From the cell containing the given text, extract its center point as (X, Y) coordinate. 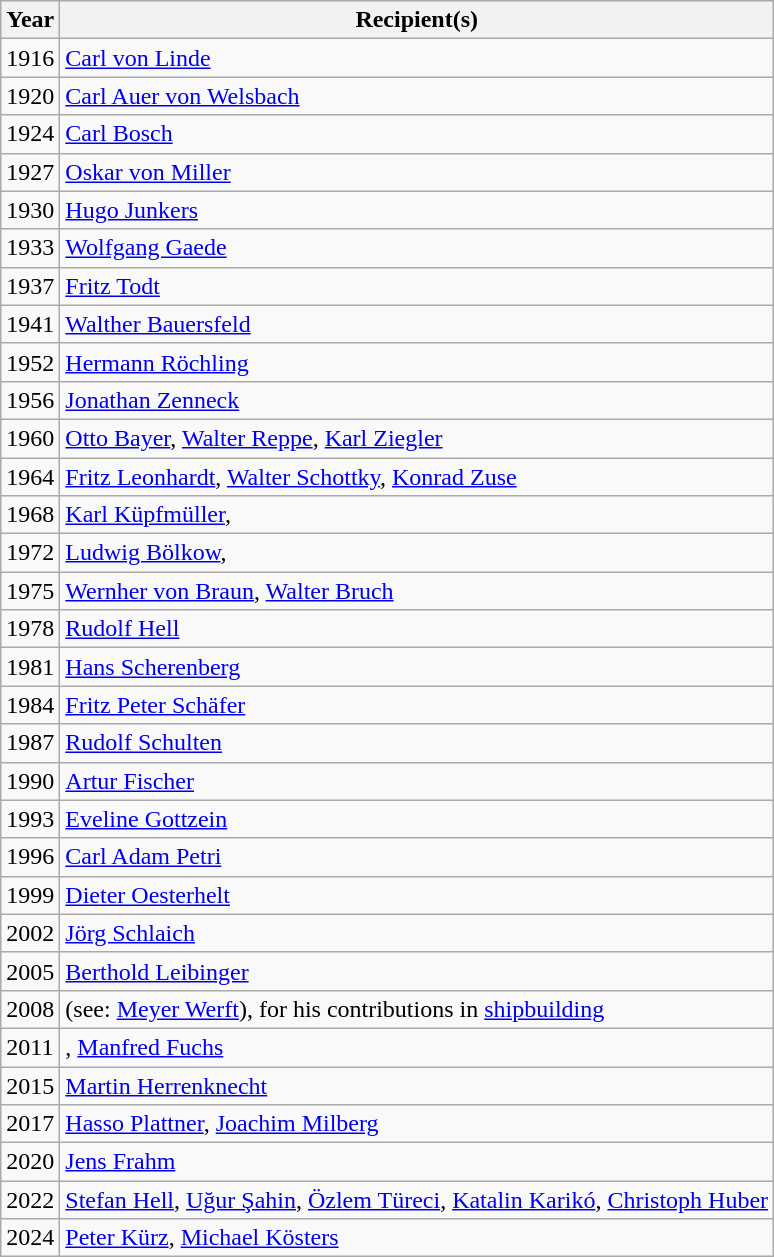
1933 (30, 248)
Hermann Röchling (417, 362)
1984 (30, 705)
Hugo Junkers (417, 210)
1968 (30, 515)
Carl Bosch (417, 134)
Karl Küpfmüller, (417, 515)
1924 (30, 134)
Oskar von Miller (417, 172)
1920 (30, 96)
, Manfred Fuchs (417, 1047)
Recipient(s) (417, 20)
Jens Frahm (417, 1162)
Hasso Plattner, Joachim Milberg (417, 1124)
Carl Adam Petri (417, 857)
Carl Auer von Welsbach (417, 96)
2024 (30, 1238)
1964 (30, 477)
Peter Kürz, Michael Kösters (417, 1238)
(see: Meyer Werft), for his contributions in shipbuilding (417, 1009)
1987 (30, 743)
Berthold Leibinger (417, 971)
2005 (30, 971)
1930 (30, 210)
Carl von Linde (417, 58)
Rudolf Hell (417, 629)
1952 (30, 362)
Dieter Oesterhelt (417, 895)
1937 (30, 286)
Stefan Hell, Uğur Şahin, Özlem Türeci, Katalin Karikó, Christoph Huber (417, 1200)
Rudolf Schulten (417, 743)
2008 (30, 1009)
Fritz Peter Schäfer (417, 705)
Jörg Schlaich (417, 933)
2015 (30, 1085)
Ludwig Bölkow, (417, 553)
1993 (30, 819)
Fritz Leonhardt, Walter Schottky, Konrad Zuse (417, 477)
1941 (30, 324)
2002 (30, 933)
Year (30, 20)
2022 (30, 1200)
Wolfgang Gaede (417, 248)
1975 (30, 591)
Hans Scherenberg (417, 667)
2017 (30, 1124)
Eveline Gottzein (417, 819)
1981 (30, 667)
Wernher von Braun, Walter Bruch (417, 591)
Jonathan Zenneck (417, 400)
Otto Bayer, Walter Reppe, Karl Ziegler (417, 438)
2011 (30, 1047)
1996 (30, 857)
Artur Fischer (417, 781)
2020 (30, 1162)
1990 (30, 781)
1916 (30, 58)
1927 (30, 172)
Martin Herrenknecht (417, 1085)
1999 (30, 895)
1960 (30, 438)
1972 (30, 553)
Fritz Todt (417, 286)
1956 (30, 400)
1978 (30, 629)
Walther Bauersfeld (417, 324)
